Find where the given text appears and provide that cell's center as (X, Y) coordinate. 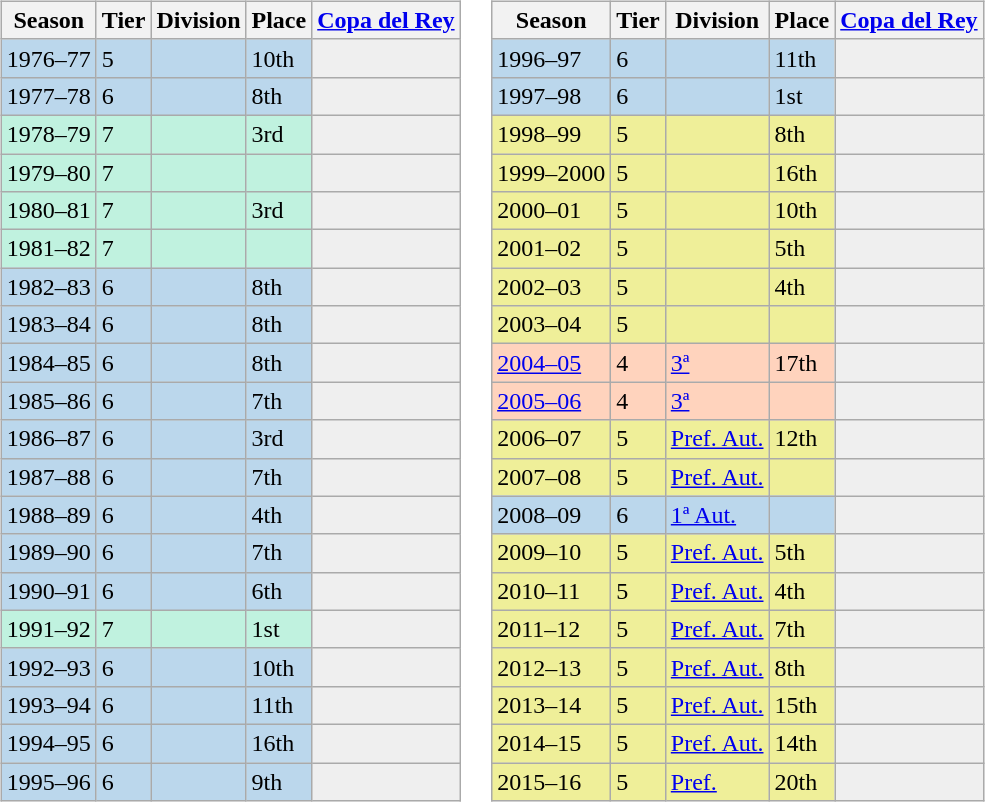
1979–80 (48, 173)
1978–79 (48, 134)
14th (802, 743)
1986–87 (48, 439)
2002–03 (552, 287)
12th (802, 439)
Pref. (717, 781)
1976–77 (48, 58)
1984–85 (48, 363)
2011–12 (552, 629)
1994–95 (48, 743)
2013–14 (552, 705)
9th (279, 781)
1997–98 (552, 96)
2015–16 (552, 781)
1982–83 (48, 287)
1991–92 (48, 629)
17th (802, 363)
6th (279, 591)
2012–13 (552, 667)
15th (802, 705)
1996–97 (552, 58)
1995–96 (48, 781)
1990–91 (48, 591)
1989–90 (48, 553)
2006–07 (552, 439)
2000–01 (552, 211)
1ª Aut. (717, 515)
1980–81 (48, 211)
1981–82 (48, 249)
2009–10 (552, 553)
1985–86 (48, 401)
1983–84 (48, 325)
2004–05 (552, 363)
2014–15 (552, 743)
2001–02 (552, 249)
2007–08 (552, 477)
1993–94 (48, 705)
1987–88 (48, 477)
1977–78 (48, 96)
2010–11 (552, 591)
2008–09 (552, 515)
20th (802, 781)
1998–99 (552, 134)
1999–2000 (552, 173)
2005–06 (552, 401)
1992–93 (48, 667)
2003–04 (552, 325)
1988–89 (48, 515)
